Return [X, Y] of the center of cell containing provided text 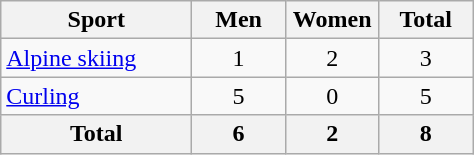
1 [239, 58]
8 [426, 134]
Curling [96, 96]
3 [426, 58]
6 [239, 134]
Women [332, 20]
Alpine skiing [96, 58]
0 [332, 96]
Men [239, 20]
Sport [96, 20]
